Extract the [X, Y] coordinate from the center of the cell holding the provided text.  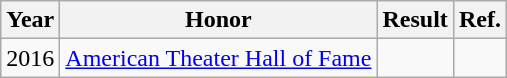
American Theater Hall of Fame [218, 58]
Result [415, 20]
Ref. [480, 20]
Year [30, 20]
Honor [218, 20]
2016 [30, 58]
